From the cell containing the given text, extract its center point as (x, y) coordinate. 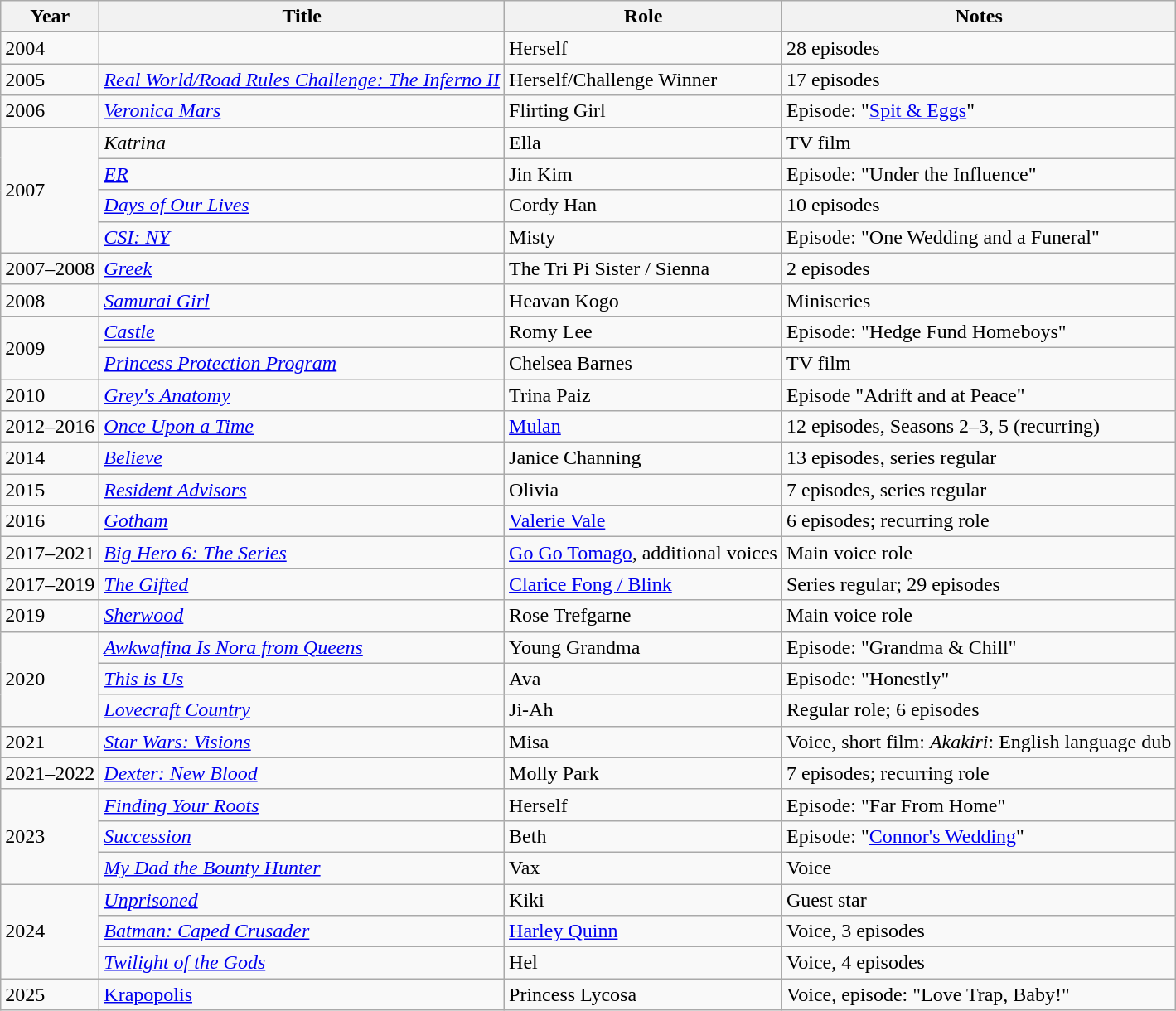
Once Upon a Time (302, 427)
2021–2022 (50, 773)
Resident Advisors (302, 490)
2016 (50, 521)
Rose Trefgarne (643, 616)
2021 (50, 742)
Days of Our Lives (302, 206)
Misty (643, 237)
Gotham (302, 521)
Batman: Caped Crusader (302, 931)
2005 (50, 80)
The Tri Pi Sister / Sienna (643, 268)
Mulan (643, 427)
My Dad the Bounty Hunter (302, 868)
Cordy Han (643, 206)
Heavan Kogo (643, 300)
Regular role; 6 episodes (978, 710)
Big Hero 6: The Series (302, 553)
13 episodes, series regular (978, 458)
Twilight of the Gods (302, 963)
Molly Park (643, 773)
12 episodes, Seasons 2–3, 5 (recurring) (978, 427)
Krapopolis (302, 994)
Voice, short film: Akakiri: English language dub (978, 742)
Beth (643, 836)
Valerie Vale (643, 521)
2012–2016 (50, 427)
Olivia (643, 490)
Year (50, 17)
This is Us (302, 679)
6 episodes; recurring role (978, 521)
2007–2008 (50, 268)
Sherwood (302, 616)
Role (643, 17)
2010 (50, 395)
2024 (50, 931)
Kiki (643, 899)
Voice (978, 868)
Voice, 3 episodes (978, 931)
Princess Lycosa (643, 994)
Grey's Anatomy (302, 395)
Episode: "Grandma & Chill" (978, 647)
Harley Quinn (643, 931)
2009 (50, 347)
ER (302, 174)
Samurai Girl (302, 300)
Series regular; 29 episodes (978, 584)
Castle (302, 331)
2017–2021 (50, 553)
2020 (50, 679)
Janice Channing (643, 458)
Succession (302, 836)
The Gifted (302, 584)
2025 (50, 994)
7 episodes; recurring role (978, 773)
Episode: "One Wedding and a Funeral" (978, 237)
Clarice Fong / Blink (643, 584)
Princess Protection Program (302, 363)
Episode: "Connor's Wedding" (978, 836)
Voice, 4 episodes (978, 963)
Greek (302, 268)
28 episodes (978, 48)
2017–2019 (50, 584)
Episode: "Far From Home" (978, 805)
Title (302, 17)
2007 (50, 190)
2023 (50, 836)
Flirting Girl (643, 111)
2006 (50, 111)
7 episodes, series regular (978, 490)
Jin Kim (643, 174)
2015 (50, 490)
Herself/Challenge Winner (643, 80)
2014 (50, 458)
Katrina (302, 143)
Real World/Road Rules Challenge: The Inferno II (302, 80)
Ji-Ah (643, 710)
Believe (302, 458)
Finding Your Roots (302, 805)
2019 (50, 616)
Ella (643, 143)
Go Go Tomago, additional voices (643, 553)
Episode: "Honestly" (978, 679)
Vax (643, 868)
Star Wars: Visions (302, 742)
2004 (50, 48)
Unprisoned (302, 899)
Episode: "Under the Influence" (978, 174)
Hel (643, 963)
Romy Lee (643, 331)
Young Grandma (643, 647)
Episode "Adrift and at Peace" (978, 395)
Misa (643, 742)
Dexter: New Blood (302, 773)
Guest star (978, 899)
Episode: "Hedge Fund Homeboys" (978, 331)
17 episodes (978, 80)
Lovecraft Country (302, 710)
2 episodes (978, 268)
Trina Paiz (643, 395)
Chelsea Barnes (643, 363)
Ava (643, 679)
Awkwafina Is Nora from Queens (302, 647)
Veronica Mars (302, 111)
Voice, episode: "Love Trap, Baby!" (978, 994)
2008 (50, 300)
Notes (978, 17)
CSI: NY (302, 237)
Miniseries (978, 300)
Episode: "Spit & Eggs" (978, 111)
10 episodes (978, 206)
